Return the [x, y] coordinate for the center point of the cell that contains the specified text.  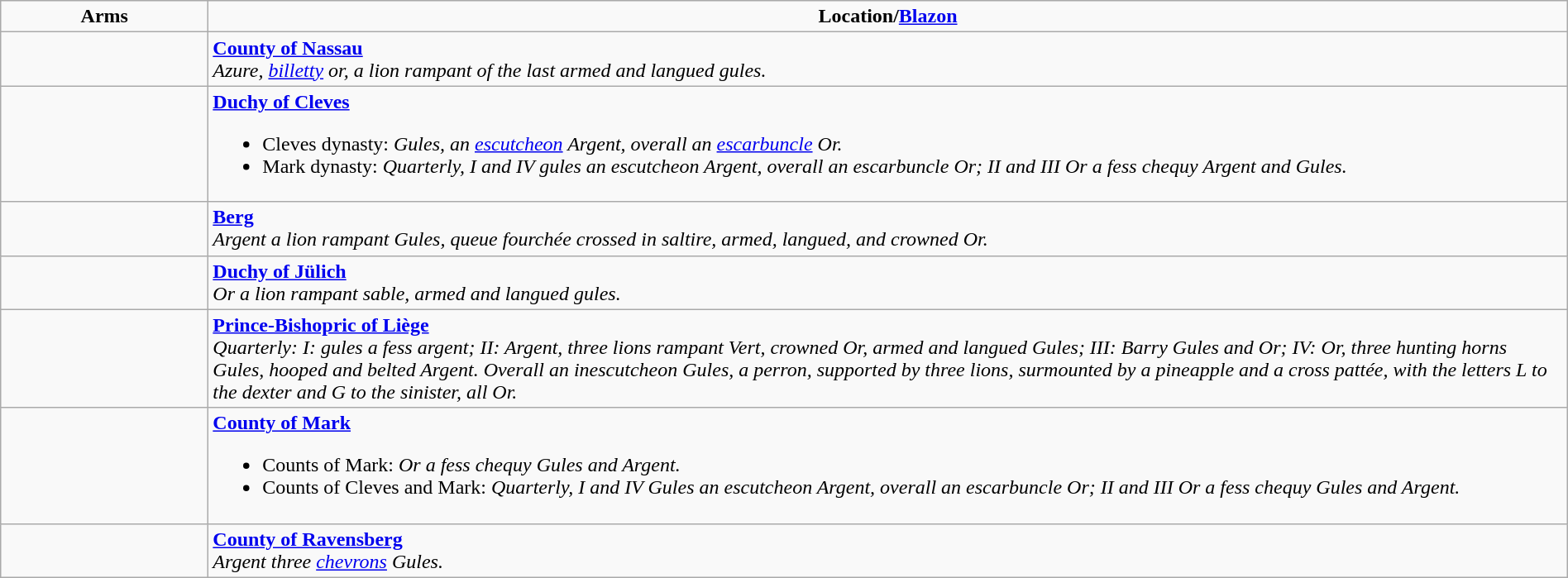
County of NassauAzure, billetty or, a lion rampant of the last armed and langued gules. [888, 60]
County of RavensbergArgent three chevrons Gules. [888, 551]
BergArgent a lion rampant Gules, queue fourchée crossed in saltire, armed, langued, and crowned Or. [888, 228]
Location/Blazon [888, 17]
Arms [104, 17]
Duchy of JülichOr a lion rampant sable, armed and langued gules. [888, 283]
